Output the [X, Y] coordinate of the center of the cell containing the given text.  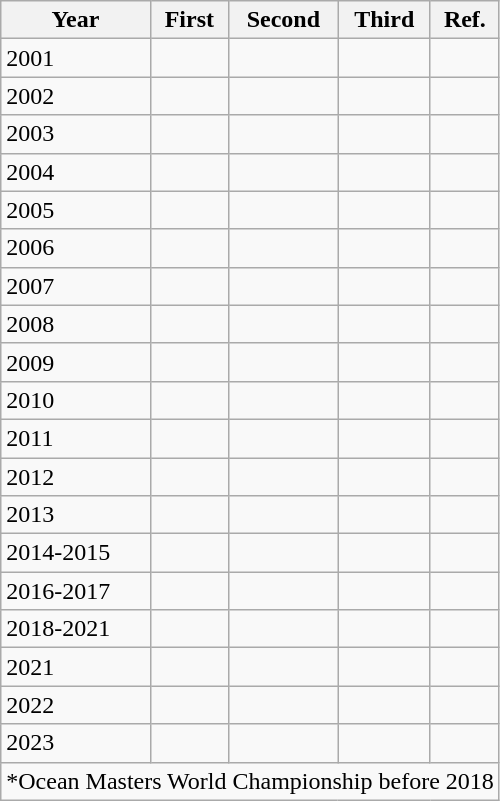
Ref. [464, 20]
2004 [76, 172]
2023 [76, 743]
2014-2015 [76, 553]
2002 [76, 96]
Year [76, 20]
First [189, 20]
2003 [76, 134]
2016-2017 [76, 591]
2022 [76, 705]
2006 [76, 248]
2021 [76, 667]
2011 [76, 438]
Second [284, 20]
2009 [76, 362]
2018-2021 [76, 629]
2007 [76, 286]
2010 [76, 400]
2005 [76, 210]
2012 [76, 477]
*Ocean Masters World Championship before 2018 [250, 781]
2008 [76, 324]
2001 [76, 58]
2013 [76, 515]
Third [384, 20]
